Pinpoint the cell where the given text exists, returning its (x, y) midpoint coordinate. 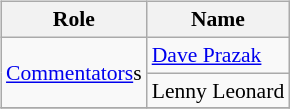
Name (218, 20)
Commentatorss (74, 72)
Role (74, 20)
Dave Prazak (218, 55)
Lenny Leonard (218, 91)
